Output the (X, Y) coordinate of the center of the cell containing the given text.  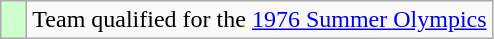
Team qualified for the 1976 Summer Olympics (260, 20)
